Find where the given text appears and provide that cell's center as (X, Y) coordinate. 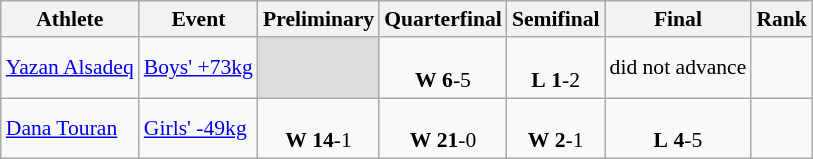
Girls' -49kg (198, 128)
L 4-5 (678, 128)
Preliminary (318, 19)
Semifinal (556, 19)
W 6-5 (443, 68)
W 21-0 (443, 128)
Boys' +73kg (198, 68)
Event (198, 19)
L 1-2 (556, 68)
W 2-1 (556, 128)
Dana Touran (70, 128)
W 14-1 (318, 128)
Quarterfinal (443, 19)
Final (678, 19)
Athlete (70, 19)
Yazan Alsadeq (70, 68)
Rank (782, 19)
did not advance (678, 68)
